Locate the cell with the specified text and output its [X, Y] center coordinate. 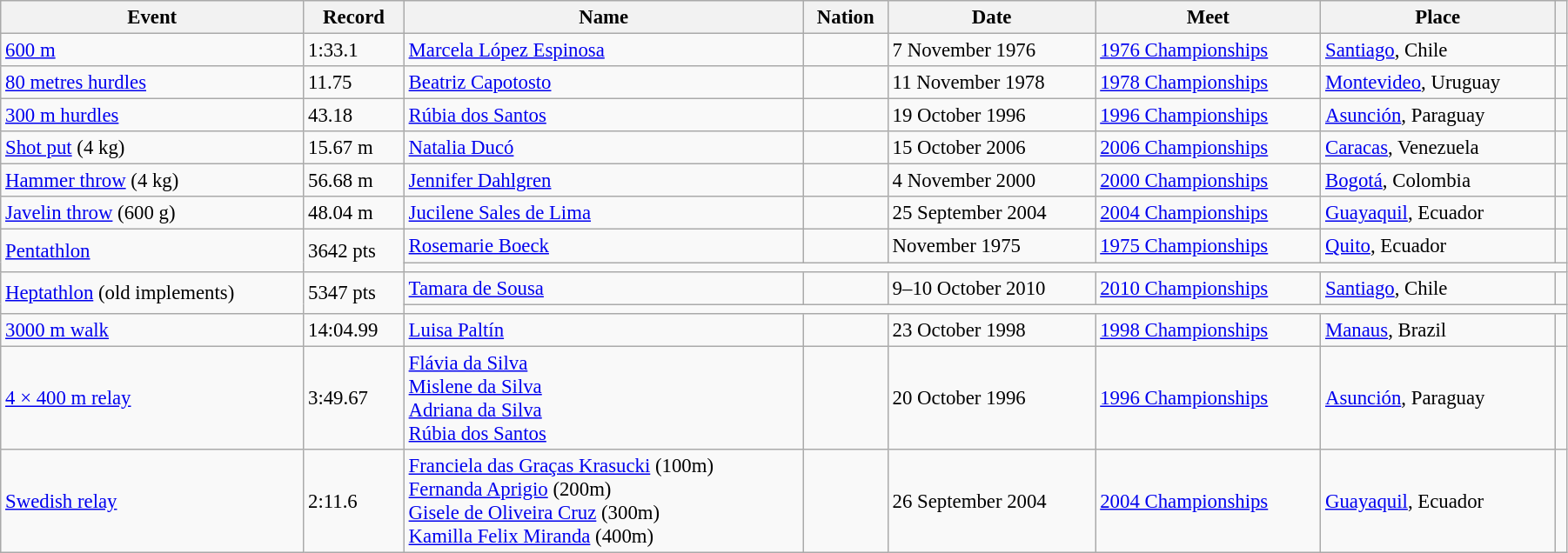
Shot put (4 kg) [152, 148]
Quito, Ecuador [1437, 246]
26 September 2004 [992, 501]
Tamara de Sousa [604, 288]
Swedish relay [152, 501]
19 October 1996 [992, 116]
Luisa Paltín [604, 330]
25 September 2004 [992, 213]
Date [992, 17]
4 November 2000 [992, 181]
2010 Championships [1208, 288]
1976 Championships [1208, 50]
1:33.1 [354, 50]
14:04.99 [354, 330]
300 m hurdles [152, 116]
Manaus, Brazil [1437, 330]
11 November 1978 [992, 83]
Place [1437, 17]
9–10 October 2010 [992, 288]
23 October 1998 [992, 330]
3642 pts [354, 250]
3:49.67 [354, 398]
20 October 1996 [992, 398]
2:11.6 [354, 501]
Event [152, 17]
Pentathlon [152, 250]
15.67 m [354, 148]
Rúbia dos Santos [604, 116]
Jennifer Dahlgren [604, 181]
Rosemarie Boeck [604, 246]
Name [604, 17]
4 × 400 m relay [152, 398]
48.04 m [354, 213]
5347 pts [354, 292]
Bogotá, Colombia [1437, 181]
November 1975 [992, 246]
Caracas, Venezuela [1437, 148]
Record [354, 17]
Montevideo, Uruguay [1437, 83]
43.18 [354, 116]
Beatriz Capotosto [604, 83]
56.68 m [354, 181]
Natalia Ducó [604, 148]
1998 Championships [1208, 330]
2006 Championships [1208, 148]
Flávia da Silva Mislene da Silva Adriana da Silva Rúbia dos Santos [604, 398]
Jucilene Sales de Lima [604, 213]
Javelin throw (600 g) [152, 213]
1978 Championships [1208, 83]
Nation [846, 17]
1975 Championships [1208, 246]
2000 Championships [1208, 181]
80 metres hurdles [152, 83]
3000 m walk [152, 330]
7 November 1976 [992, 50]
Marcela López Espinosa [604, 50]
Meet [1208, 17]
600 m [152, 50]
Hammer throw (4 kg) [152, 181]
15 October 2006 [992, 148]
Franciela das Graças Krasucki (100m) Fernanda Aprigio (200m) Gisele de Oliveira Cruz (300m) Kamilla Felix Miranda (400m) [604, 501]
Heptathlon (old implements) [152, 292]
11.75 [354, 83]
